Find where the given text appears and provide that cell's center as (x, y) coordinate. 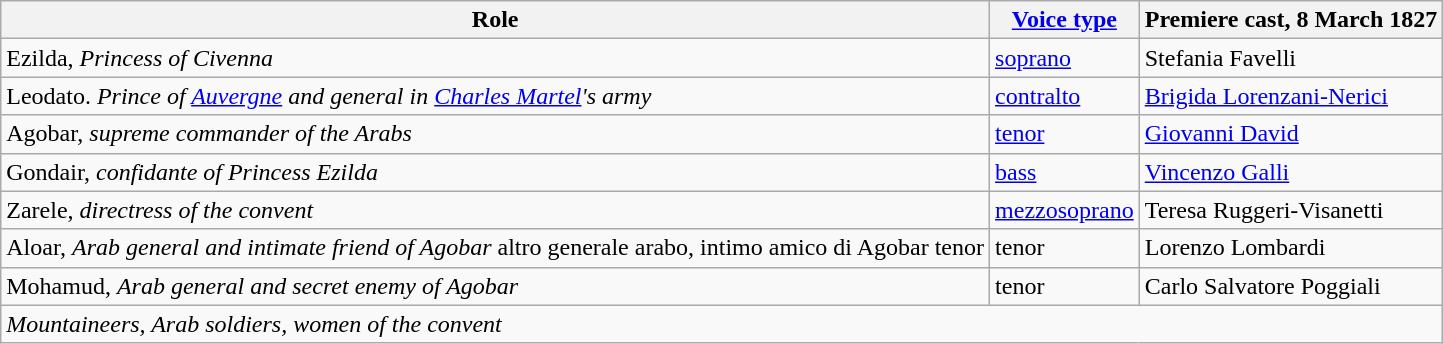
Leodato. Prince of Auvergne and general in Charles Martel's army (496, 96)
Stefania Favelli (1291, 58)
Aloar, Arab general and intimate friend of Agobar altro generale arabo, intimo amico di Agobar tenor (496, 248)
contralto (1065, 96)
Premiere cast, 8 March 1827 (1291, 20)
Carlo Salvatore Poggiali (1291, 286)
Mohamud, Arab general and secret enemy of Agobar (496, 286)
Ezilda, Princess of Civenna (496, 58)
Role (496, 20)
bass (1065, 172)
Agobar, supreme commander of the Arabs (496, 134)
Giovanni David (1291, 134)
Brigida Lorenzani-Nerici (1291, 96)
Voice type (1065, 20)
Zarele, directress of the convent (496, 210)
Teresa Ruggeri-Visanetti (1291, 210)
Lorenzo Lombardi (1291, 248)
mezzosoprano (1065, 210)
Gondair, confidante of Princess Ezilda (496, 172)
Vincenzo Galli (1291, 172)
Mountaineers, Arab soldiers, women of the convent (722, 324)
soprano (1065, 58)
